Determine the (X, Y) coordinate at the center of the cell enclosing the given text.  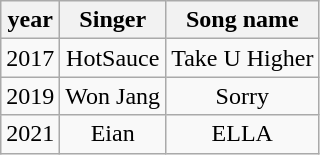
ELLA (242, 134)
2017 (30, 58)
Singer (113, 20)
Take U Higher (242, 58)
Eian (113, 134)
HotSauce (113, 58)
Won Jang (113, 96)
year (30, 20)
Sorry (242, 96)
2019 (30, 96)
Song name (242, 20)
2021 (30, 134)
